Return the [x, y] coordinate for the center point of the cell that contains the specified text.  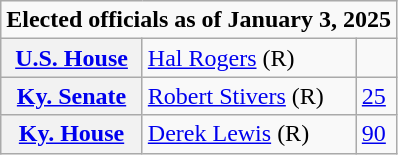
Robert Stivers (R) [249, 96]
Hal Rogers (R) [249, 58]
Derek Lewis (R) [249, 134]
Ky. House [72, 134]
25 [376, 96]
90 [376, 134]
Ky. Senate [72, 96]
U.S. House [72, 58]
Elected officials as of January 3, 2025 [199, 20]
